Determine the [X, Y] coordinate at the center of the cell enclosing the given text.  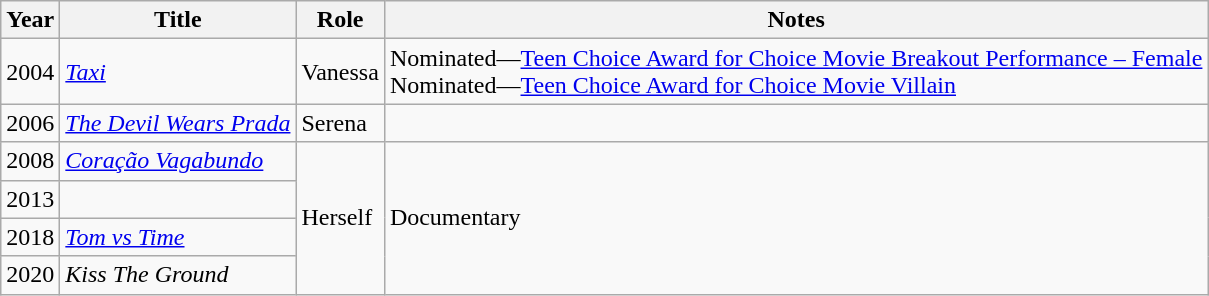
2018 [30, 237]
Tom vs Time [178, 237]
Taxi [178, 72]
Role [340, 20]
Title [178, 20]
Nominated—Teen Choice Award for Choice Movie Breakout Performance – FemaleNominated—Teen Choice Award for Choice Movie Villain [796, 72]
2006 [30, 123]
Notes [796, 20]
Vanessa [340, 72]
Coração Vagabundo [178, 161]
2013 [30, 199]
2020 [30, 275]
The Devil Wears Prada [178, 123]
2004 [30, 72]
Documentary [796, 218]
2008 [30, 161]
Herself [340, 218]
Year [30, 20]
Serena [340, 123]
Kiss The Ground [178, 275]
